Pinpoint the cell where the given text exists, returning its (X, Y) midpoint coordinate. 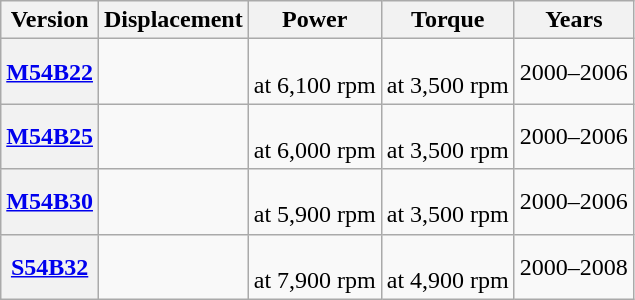
at 5,900 rpm (314, 202)
M54B22 (50, 72)
at 4,900 rpm (448, 266)
M54B25 (50, 136)
Version (50, 20)
M54B30 (50, 202)
S54B32 (50, 266)
Displacement (173, 20)
at 6,100 rpm (314, 72)
Torque (448, 20)
Years (574, 20)
Power (314, 20)
at 6,000 rpm (314, 136)
at 7,900 rpm (314, 266)
2000–2008 (574, 266)
